Detect which cell encompasses the target text, then output its [x, y] center coordinate. 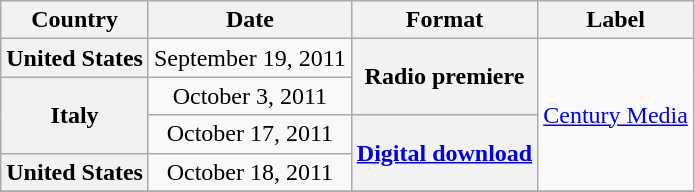
Date [250, 20]
September 19, 2011 [250, 58]
Digital download [444, 153]
October 18, 2011 [250, 172]
Century Media [616, 115]
Italy [75, 115]
Format [444, 20]
Country [75, 20]
Radio premiere [444, 77]
Label [616, 20]
October 17, 2011 [250, 134]
October 3, 2011 [250, 96]
